Identify which cell holds the provided text, then report its (X, Y) central coordinate. 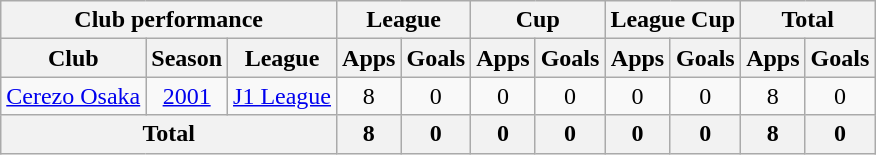
Season (187, 58)
2001 (187, 96)
League Cup (673, 20)
Club (74, 58)
Cup (538, 20)
Club performance (169, 20)
J1 League (282, 96)
Cerezo Osaka (74, 96)
